Detect which cell encompasses the target text, then output its [X, Y] center coordinate. 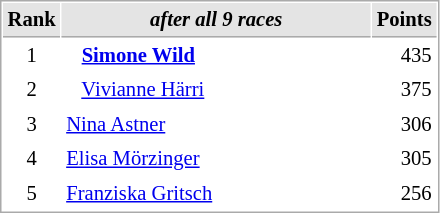
375 [404, 90]
Simone Wild [216, 56]
Franziska Gritsch [216, 194]
Elisa Mörzinger [216, 158]
after all 9 races [216, 20]
5 [32, 194]
306 [404, 124]
4 [32, 158]
2 [32, 90]
3 [32, 124]
Rank [32, 20]
1 [32, 56]
256 [404, 194]
Points [404, 20]
Nina Astner [216, 124]
435 [404, 56]
Vivianne Härri [216, 90]
305 [404, 158]
